Search for the cell housing the specified text and yield its [X, Y] center coordinate. 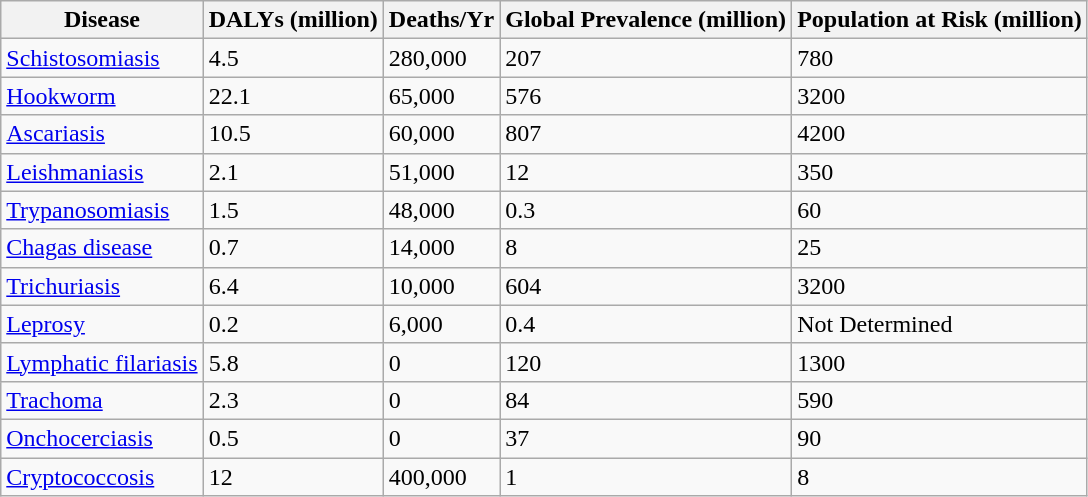
22.1 [293, 96]
Population at Risk (million) [940, 20]
Lymphatic filariasis [102, 362]
Trypanosomiasis [102, 210]
5.8 [293, 362]
51,000 [441, 172]
0.2 [293, 324]
60,000 [441, 134]
120 [646, 362]
0.3 [646, 210]
604 [646, 286]
2.1 [293, 172]
4200 [940, 134]
576 [646, 96]
280,000 [441, 58]
37 [646, 438]
Cryptococcosis [102, 477]
65,000 [441, 96]
Ascariasis [102, 134]
Leprosy [102, 324]
48,000 [441, 210]
590 [940, 400]
90 [940, 438]
0.5 [293, 438]
2.3 [293, 400]
Global Prevalence (million) [646, 20]
6,000 [441, 324]
Trachoma [102, 400]
Leishmaniasis [102, 172]
400,000 [441, 477]
4.5 [293, 58]
10.5 [293, 134]
DALYs (million) [293, 20]
0.4 [646, 324]
Hookworm [102, 96]
Disease [102, 20]
Trichuriasis [102, 286]
350 [940, 172]
84 [646, 400]
14,000 [441, 248]
0.7 [293, 248]
780 [940, 58]
6.4 [293, 286]
10,000 [441, 286]
Onchocerciasis [102, 438]
207 [646, 58]
807 [646, 134]
1 [646, 477]
Schistosomiasis [102, 58]
Deaths/Yr [441, 20]
1.5 [293, 210]
Chagas disease [102, 248]
1300 [940, 362]
Not Determined [940, 324]
25 [940, 248]
60 [940, 210]
